Determine the [X, Y] coordinate at the center of the cell enclosing the given text.  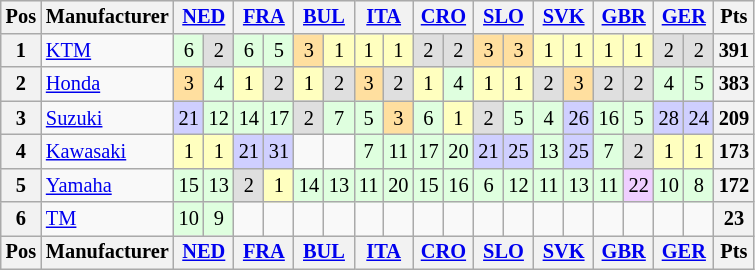
Kawasaki [108, 152]
28 [669, 118]
23 [734, 219]
Yamaha [108, 185]
8 [699, 185]
209 [734, 118]
Honda [108, 84]
391 [734, 51]
31 [279, 152]
9 [219, 219]
22 [639, 185]
TM [108, 219]
26 [579, 118]
Suzuki [108, 118]
24 [699, 118]
383 [734, 84]
173 [734, 152]
KTM [108, 51]
172 [734, 185]
